Scan for the cell matching the given text and deliver its [X, Y] coordinate at center. 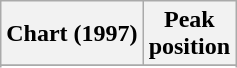
Chart (1997) [72, 34]
Peakposition [189, 34]
